Extract the (X, Y) coordinate from the center of the cell holding the provided text.  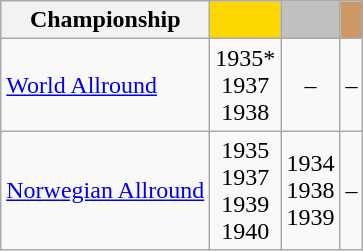
1934 1938 1939 (310, 190)
1935* 1937 1938 (246, 85)
World Allround (106, 85)
Championship (106, 20)
Norwegian Allround (106, 190)
1935 1937 1939 1940 (246, 190)
